Return [X, Y] of the center of cell containing provided text 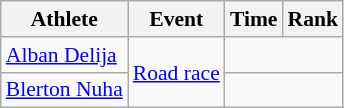
Time [254, 19]
Rank [314, 19]
Event [176, 19]
Blerton Nuha [64, 90]
Alban Delija [64, 55]
Athlete [64, 19]
Road race [176, 72]
